Locate the cell with the specified text and output its (x, y) center coordinate. 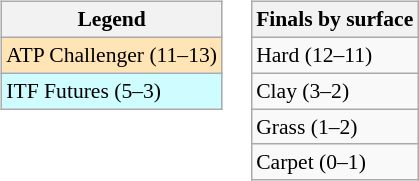
Hard (12–11) (334, 55)
ATP Challenger (11–13) (112, 55)
Clay (3–2) (334, 91)
Finals by surface (334, 20)
Grass (1–2) (334, 127)
ITF Futures (5–3) (112, 91)
Legend (112, 20)
Carpet (0–1) (334, 162)
